Return (X, Y) of the center of cell containing provided text 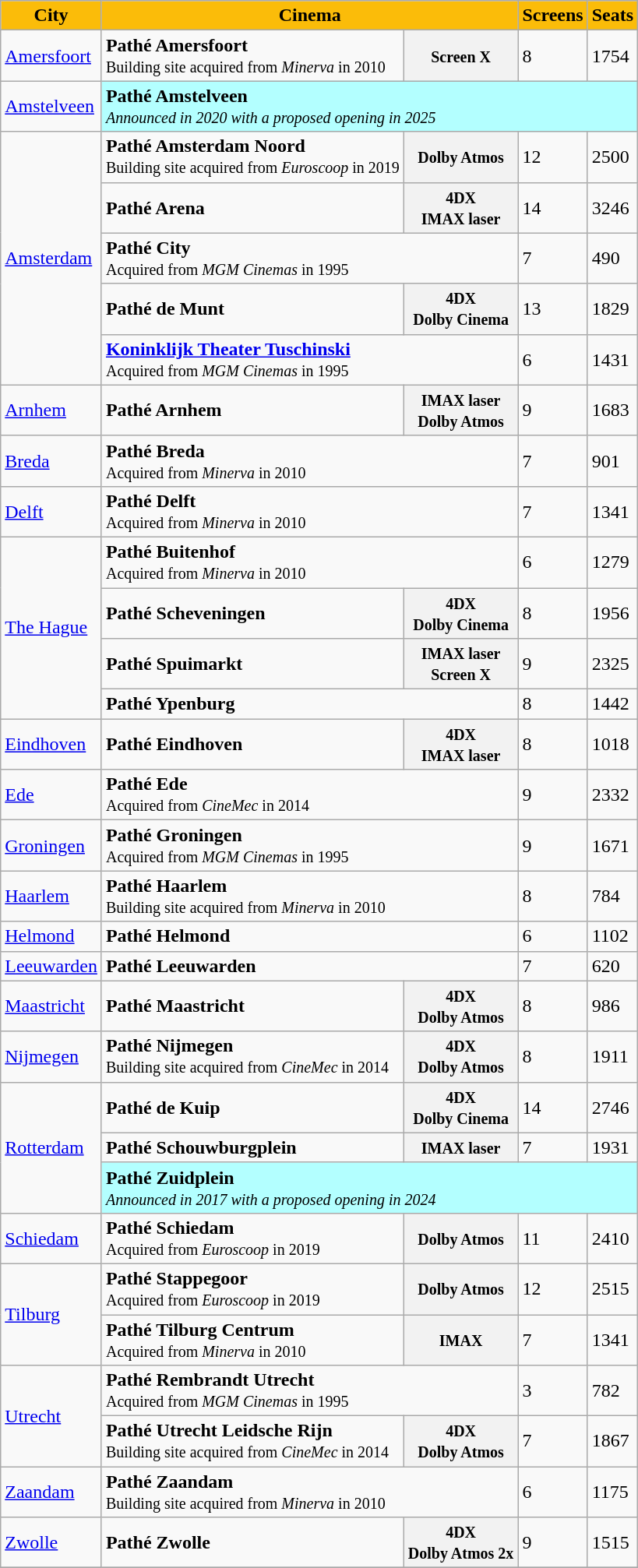
Pathé Helmond (309, 936)
Helmond (51, 936)
2500 (612, 157)
Pathé Scheveningen (252, 612)
1431 (612, 360)
13 (553, 308)
Pathé ZaandamBuilding site acquired from Minerva in 2010 (309, 1492)
1956 (612, 612)
1867 (612, 1441)
Zaandam (51, 1492)
Tilburg (51, 1314)
The Hague (51, 628)
Pathé BuitenhofAcquired from Minerva in 2010 (309, 562)
IMAX laserScreen X (461, 664)
Pathé NijmegenBuilding site acquired from CineMec in 2014 (252, 1056)
Screen X (461, 56)
Seats (612, 16)
Pathé Tilburg CentrumAcquired from Minerva in 2010 (252, 1340)
Ede (51, 795)
4DXDolby Atmos 2x (461, 1542)
1279 (612, 562)
Pathé ZuidpleinAnnounced in 2017 with a proposed opening in 2024 (369, 1187)
Maastricht (51, 1006)
IMAX laserDolby Atmos (461, 410)
Pathé AmersfoortBuilding site acquired from Minerva in 2010 (252, 56)
Pathé DelftAcquired from Minerva in 2010 (309, 511)
Koninklijk Theater TuschinskiAcquired from MGM Cinemas in 1995 (309, 360)
Pathé Utrecht Leidsche RijnBuilding site acquired from CineMec in 2014 (252, 1441)
Eindhoven (51, 745)
1754 (612, 56)
2515 (612, 1288)
Pathé HaarlemBuilding site acquired from Minerva in 2010 (309, 896)
Amsterdam (51, 259)
620 (612, 966)
Pathé Arnhem (252, 410)
1018 (612, 745)
IMAX (461, 1340)
Pathé Amsterdam NoordBuilding site acquired from Euroscoop in 2019 (252, 157)
Pathé Zwolle (252, 1542)
490 (612, 259)
Pathé EdeAcquired from CineMec in 2014 (309, 795)
Pathé SchiedamAcquired from Euroscoop in 2019 (252, 1239)
901 (612, 461)
1683 (612, 410)
Leeuwarden (51, 966)
Pathé Maastricht (252, 1006)
City (51, 16)
Delft (51, 511)
Screens (553, 16)
Amersfoort (51, 56)
Pathé CityAcquired from MGM Cinemas in 1995 (309, 259)
1911 (612, 1056)
Rotterdam (51, 1147)
1102 (612, 936)
1829 (612, 308)
Utrecht (51, 1416)
1175 (612, 1492)
1515 (612, 1542)
1931 (612, 1147)
Haarlem (51, 896)
3246 (612, 207)
2332 (612, 795)
1442 (612, 704)
Pathé GroningenAcquired from MGM Cinemas in 1995 (309, 846)
986 (612, 1006)
Pathé de Munt (252, 308)
Nijmegen (51, 1056)
Pathé Spuimarkt (252, 664)
Schiedam (51, 1239)
Pathé Eindhoven (252, 745)
Pathé Leeuwarden (309, 966)
2746 (612, 1108)
IMAX laser (461, 1147)
1671 (612, 846)
Pathé StappegoorAcquired from Euroscoop in 2019 (252, 1288)
Groningen (51, 846)
3 (553, 1391)
Breda (51, 461)
Arnhem (51, 410)
Pathé AmstelveenAnnounced in 2020 with a proposed opening in 2025 (369, 106)
Pathé Ypenburg (309, 704)
2410 (612, 1239)
2325 (612, 664)
Zwolle (51, 1542)
Pathé Schouwburgplein (252, 1147)
Pathé Arena (252, 207)
Amstelveen (51, 106)
784 (612, 896)
782 (612, 1391)
Cinema (309, 16)
Pathé BredaAcquired from Minerva in 2010 (309, 461)
Pathé de Kuip (252, 1108)
11 (553, 1239)
Pathé Rembrandt UtrechtAcquired from MGM Cinemas in 1995 (309, 1391)
